Detect which cell encompasses the target text, then output its (x, y) center coordinate. 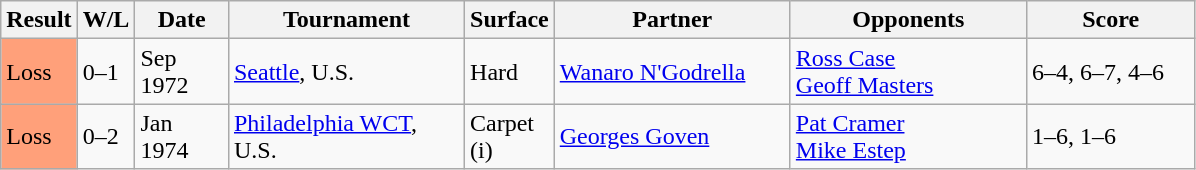
W/L (106, 20)
Sep 1972 (182, 72)
Opponents (908, 20)
Wanaro N'Godrella (672, 72)
Tournament (346, 20)
Result (39, 20)
Jan 1974 (182, 136)
Hard (510, 72)
Philadelphia WCT, U.S. (346, 136)
Seattle, U.S. (346, 72)
Surface (510, 20)
Pat Cramer Mike Estep (908, 136)
1–6, 1–6 (1110, 136)
Score (1110, 20)
0–2 (106, 136)
Georges Goven (672, 136)
Partner (672, 20)
Carpet (i) (510, 136)
6–4, 6–7, 4–6 (1110, 72)
0–1 (106, 72)
Ross Case Geoff Masters (908, 72)
Date (182, 20)
